Return [x, y] of the center of cell containing provided text 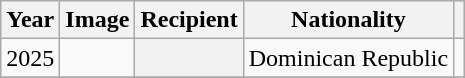
Year [30, 20]
Dominican Republic [348, 58]
Recipient [189, 20]
Image [98, 20]
2025 [30, 58]
Nationality [348, 20]
